For the text-containing cell, return its midpoint in [X, Y] coordinate format. 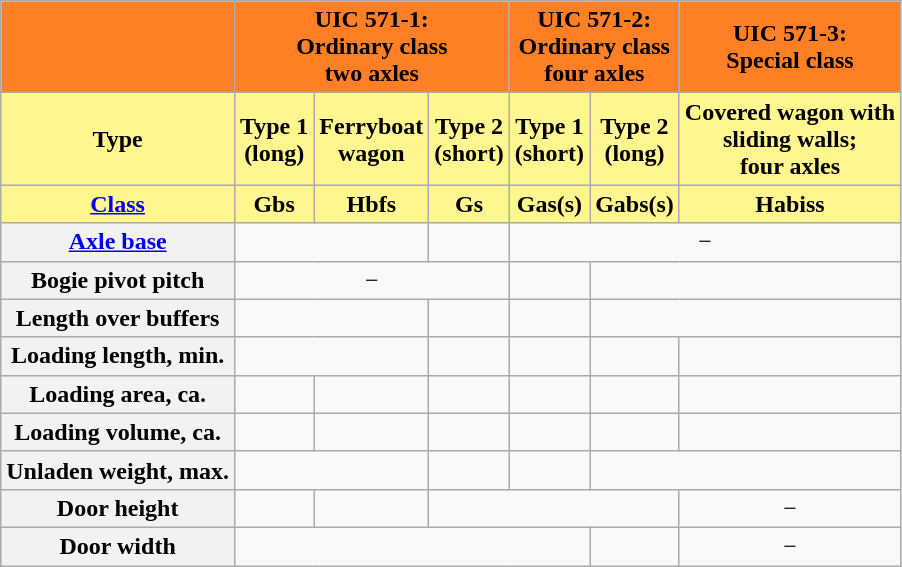
Habiss [790, 204]
Axle base [118, 242]
Length over buffers [118, 318]
UIC 571-3:Special class [790, 47]
Bogie pivot pitch [118, 280]
Gabs(s) [635, 204]
UIC 571-1:Ordinary classtwo axles [372, 47]
Hbfs [372, 204]
Unladen weight, max. [118, 470]
Ferryboatwagon [372, 139]
Loading volume, ca. [118, 432]
Gas(s) [549, 204]
Door height [118, 508]
Type 1(short) [549, 139]
Type 2(long) [635, 139]
Door width [118, 546]
Gs [469, 204]
Class [118, 204]
Type [118, 139]
Gbs [274, 204]
Loading length, min. [118, 356]
UIC 571-2:Ordinary classfour axles [594, 47]
Type 2(short) [469, 139]
Loading area, ca. [118, 394]
Covered wagon withsliding walls;four axles [790, 139]
Type 1(long) [274, 139]
